Search for the cell housing the specified text and yield its [X, Y] center coordinate. 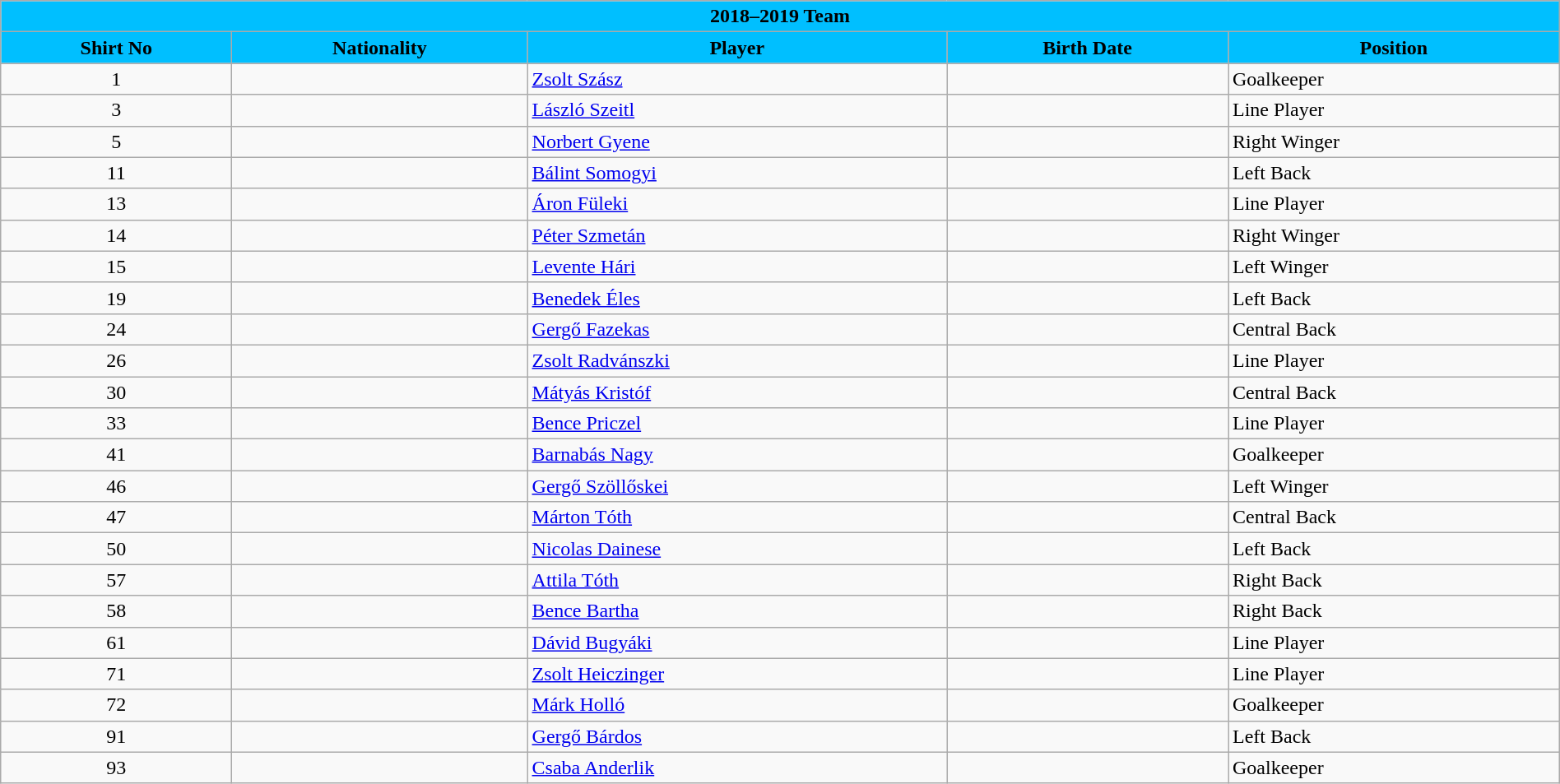
Nicolas Dainese [737, 549]
Áron Füleki [737, 204]
Zsolt Heiczinger [737, 674]
2018–2019 Team [780, 16]
11 [117, 173]
72 [117, 705]
19 [117, 298]
47 [117, 517]
Márton Tóth [737, 517]
Bálint Somogyi [737, 173]
Bence Priczel [737, 424]
46 [117, 486]
50 [117, 549]
Position [1394, 48]
57 [117, 580]
Birth Date [1088, 48]
Benedek Éles [737, 298]
Norbert Gyene [737, 141]
41 [117, 455]
László Szeitl [737, 110]
Mátyás Kristóf [737, 392]
Attila Tóth [737, 580]
14 [117, 235]
93 [117, 768]
Zsolt Szász [737, 79]
5 [117, 141]
61 [117, 643]
Márk Holló [737, 705]
Player [737, 48]
Csaba Anderlik [737, 768]
3 [117, 110]
71 [117, 674]
Barnabás Nagy [737, 455]
24 [117, 329]
Shirt No [117, 48]
Nationality [380, 48]
Gergő Bárdos [737, 736]
Gergő Fazekas [737, 329]
58 [117, 611]
33 [117, 424]
Levente Hári [737, 267]
Péter Szmetán [737, 235]
Bence Bartha [737, 611]
13 [117, 204]
Gergő Szöllőskei [737, 486]
30 [117, 392]
26 [117, 360]
15 [117, 267]
Zsolt Radvánszki [737, 360]
Dávid Bugyáki [737, 643]
91 [117, 736]
1 [117, 79]
